Determine the (X, Y) coordinate at the center of the cell enclosing the given text.  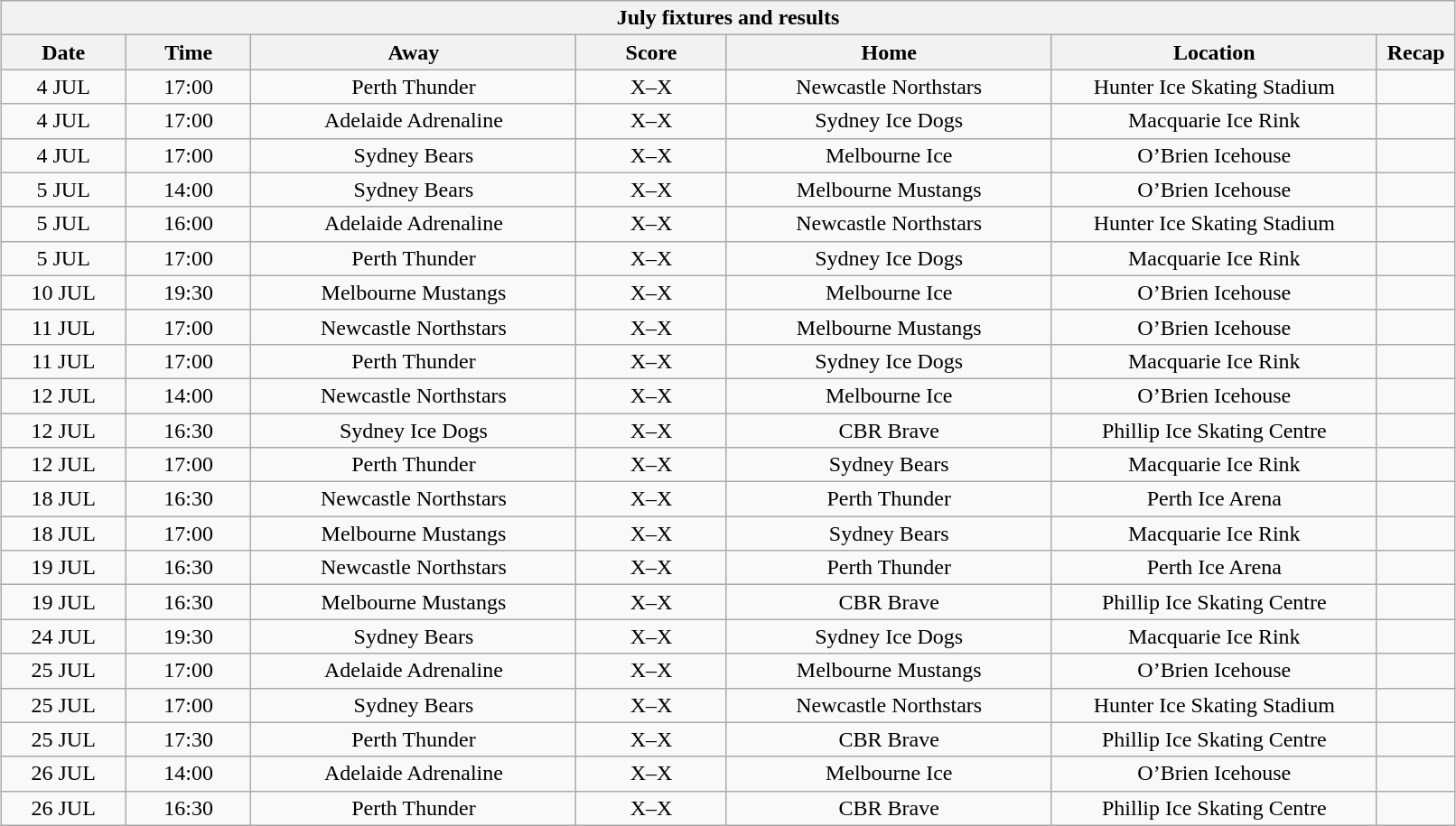
Recap (1416, 52)
16:00 (188, 224)
Away (414, 52)
10 JUL (63, 292)
Date (63, 52)
Score (651, 52)
July fixtures and results (728, 18)
17:30 (188, 739)
Time (188, 52)
Home (889, 52)
24 JUL (63, 636)
Location (1214, 52)
